Capture the cell that displays the provided text and extract its [X, Y] central coordinate. 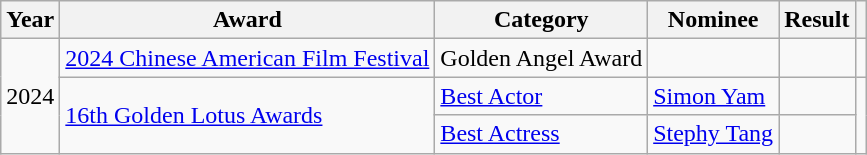
Category [542, 20]
16th Golden Lotus Awards [248, 115]
Golden Angel Award [542, 58]
2024 Chinese American Film Festival [248, 58]
Simon Yam [714, 96]
Result [817, 20]
Stephy Tang [714, 134]
Best Actor [542, 96]
Year [30, 20]
2024 [30, 96]
Award [248, 20]
Best Actress [542, 134]
Nominee [714, 20]
